From the cell containing the given text, extract its center point as [x, y] coordinate. 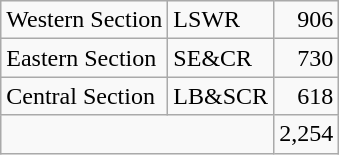
618 [306, 96]
LSWR [221, 20]
LB&SCR [221, 96]
730 [306, 58]
SE&CR [221, 58]
Central Section [84, 96]
Western Section [84, 20]
Eastern Section [84, 58]
906 [306, 20]
2,254 [306, 134]
